From the cell containing the given text, extract its center point as (x, y) coordinate. 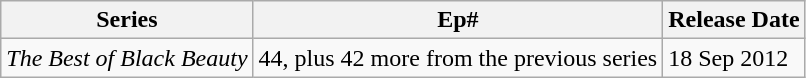
44, plus 42 more from the previous series (458, 58)
Series (127, 20)
18 Sep 2012 (734, 58)
Release Date (734, 20)
The Best of Black Beauty (127, 58)
Ep# (458, 20)
